Determine the [x, y] coordinate at the center of the cell enclosing the given text.  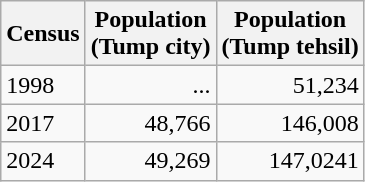
51,234 [290, 85]
146,008 [290, 123]
147,0241 [290, 161]
2024 [43, 161]
1998 [43, 85]
48,766 [150, 123]
... [150, 85]
49,269 [150, 161]
Census [43, 34]
2017 [43, 123]
Population(Tump city) [150, 34]
Population(Tump tehsil) [290, 34]
